Determine the (X, Y) coordinate at the center of the cell enclosing the given text.  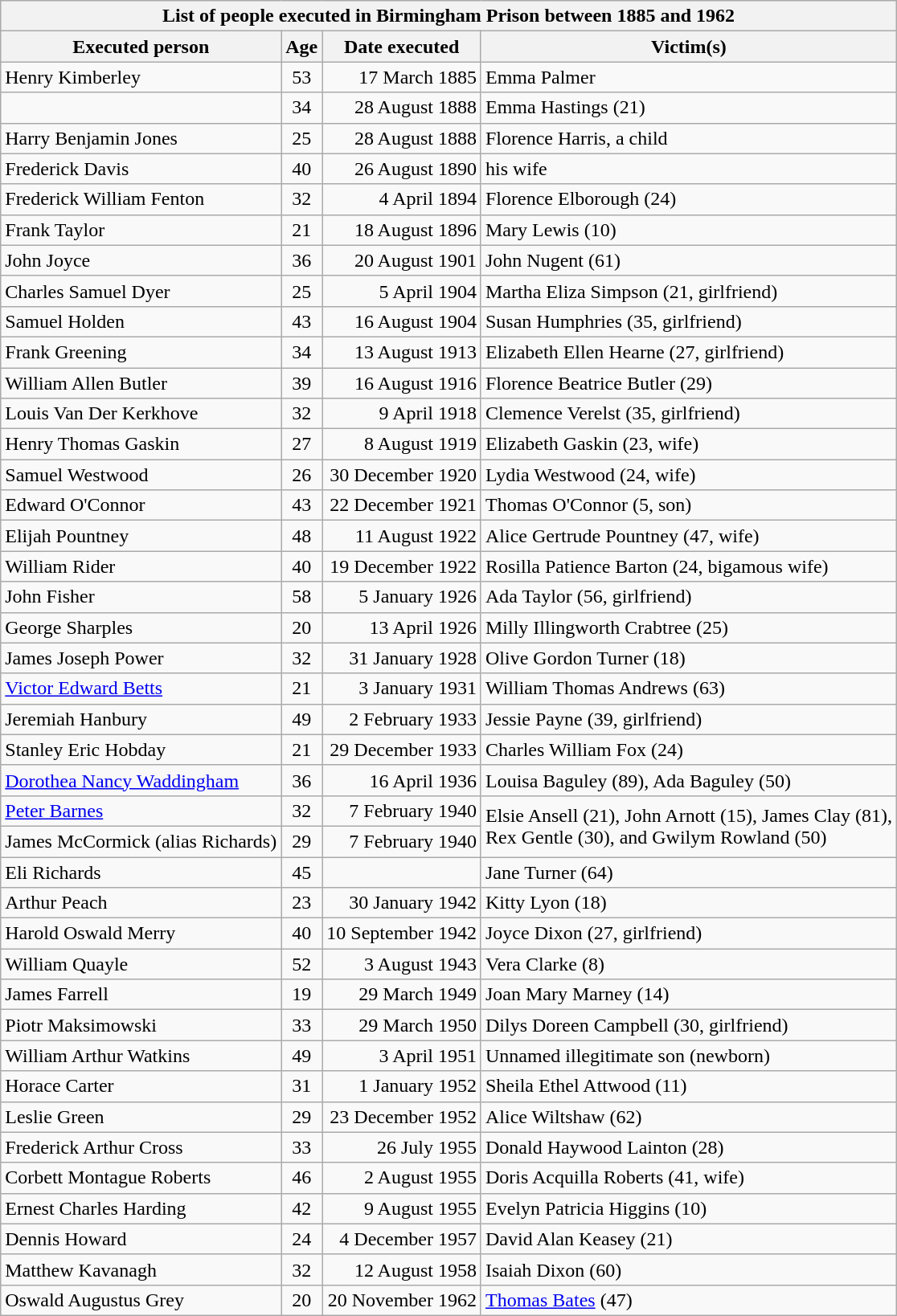
Piotr Maksimowski (141, 1025)
20 November 1962 (402, 1300)
19 (302, 995)
Corbett Montague Roberts (141, 1178)
Sheila Ethel Attwood (11) (688, 1086)
Lydia Westwood (24, wife) (688, 475)
his wife (688, 169)
Olive Gordon Turner (18) (688, 658)
11 August 1922 (402, 536)
2 February 1933 (402, 719)
Executed person (141, 47)
Susan Humphries (35, girlfriend) (688, 321)
Doris Acquilla Roberts (41, wife) (688, 1178)
30 December 1920 (402, 475)
26 August 1890 (402, 169)
4 April 1894 (402, 199)
26 (302, 475)
Victim(s) (688, 47)
Elsie Ansell (21), John Arnott (15), James Clay (81), Rex Gentle (30), and Gwilym Rowland (50) (688, 826)
Louis Van Der Kerkhove (141, 414)
Unnamed illegitimate son (newborn) (688, 1056)
Date executed (402, 47)
Florence Harris, a child (688, 138)
Donald Haywood Lainton (28) (688, 1147)
3 January 1931 (402, 689)
52 (302, 964)
23 December 1952 (402, 1117)
James Farrell (141, 995)
13 April 1926 (402, 627)
Henry Thomas Gaskin (141, 444)
Jeremiah Hanbury (141, 719)
Frederick Arthur Cross (141, 1147)
Harold Oswald Merry (141, 934)
Kitty Lyon (18) (688, 903)
Edward O'Connor (141, 505)
26 July 1955 (402, 1147)
Frank Greening (141, 352)
18 August 1896 (402, 230)
William Rider (141, 566)
Louisa Baguley (89), Ada Baguley (50) (688, 780)
5 April 1904 (402, 291)
Dorothea Nancy Waddingham (141, 780)
Joyce Dixon (27, girlfriend) (688, 934)
Emma Hastings (21) (688, 108)
30 January 1942 (402, 903)
Arthur Peach (141, 903)
Alice Wiltshaw (62) (688, 1117)
16 August 1916 (402, 383)
1 January 1952 (402, 1086)
20 August 1901 (402, 260)
48 (302, 536)
Frederick William Fenton (141, 199)
5 January 1926 (402, 597)
Eli Richards (141, 872)
John Nugent (61) (688, 260)
Clemence Verelst (35, girlfriend) (688, 414)
10 September 1942 (402, 934)
Rosilla Patience Barton (24, bigamous wife) (688, 566)
William Thomas Andrews (63) (688, 689)
29 March 1949 (402, 995)
22 December 1921 (402, 505)
Leslie Green (141, 1117)
Florence Elborough (24) (688, 199)
4 December 1957 (402, 1239)
24 (302, 1239)
Henry Kimberley (141, 77)
Elijah Pountney (141, 536)
William Quayle (141, 964)
John Fisher (141, 597)
William Allen Butler (141, 383)
List of people executed in Birmingham Prison between 1885 and 1962 (448, 16)
Mary Lewis (10) (688, 230)
16 August 1904 (402, 321)
James McCormick (alias Richards) (141, 841)
David Alan Keasey (21) (688, 1239)
3 August 1943 (402, 964)
Samuel Holden (141, 321)
39 (302, 383)
Peter Barnes (141, 811)
Horace Carter (141, 1086)
Dennis Howard (141, 1239)
Evelyn Patricia Higgins (10) (688, 1208)
Ada Taylor (56, girlfriend) (688, 597)
Charles William Fox (24) (688, 750)
12 August 1958 (402, 1269)
19 December 1922 (402, 566)
8 August 1919 (402, 444)
Victor Edward Betts (141, 689)
Milly Illingworth Crabtree (25) (688, 627)
9 August 1955 (402, 1208)
9 April 1918 (402, 414)
Dilys Doreen Campbell (30, girlfriend) (688, 1025)
53 (302, 77)
58 (302, 597)
Elizabeth Ellen Hearne (27, girlfriend) (688, 352)
29 March 1950 (402, 1025)
16 April 1936 (402, 780)
Oswald Augustus Grey (141, 1300)
Thomas O'Connor (5, son) (688, 505)
Jane Turner (64) (688, 872)
Florence Beatrice Butler (29) (688, 383)
Elizabeth Gaskin (23, wife) (688, 444)
Jessie Payne (39, girlfriend) (688, 719)
Emma Palmer (688, 77)
42 (302, 1208)
Ernest Charles Harding (141, 1208)
George Sharples (141, 627)
Charles Samuel Dyer (141, 291)
William Arthur Watkins (141, 1056)
31 (302, 1086)
45 (302, 872)
Vera Clarke (8) (688, 964)
2 August 1955 (402, 1178)
31 January 1928 (402, 658)
John Joyce (141, 260)
Joan Mary Marney (14) (688, 995)
23 (302, 903)
Frederick Davis (141, 169)
Alice Gertrude Pountney (47, wife) (688, 536)
29 December 1933 (402, 750)
Samuel Westwood (141, 475)
27 (302, 444)
Thomas Bates (47) (688, 1300)
Stanley Eric Hobday (141, 750)
Matthew Kavanagh (141, 1269)
17 March 1885 (402, 77)
3 April 1951 (402, 1056)
Isaiah Dixon (60) (688, 1269)
Harry Benjamin Jones (141, 138)
13 August 1913 (402, 352)
James Joseph Power (141, 658)
Age (302, 47)
46 (302, 1178)
Frank Taylor (141, 230)
Martha Eliza Simpson (21, girlfriend) (688, 291)
